For the text-containing cell, return its midpoint in (X, Y) coordinate format. 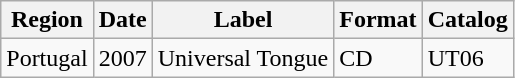
Region (47, 20)
Universal Tongue (243, 58)
2007 (122, 58)
Catalog (468, 20)
Portugal (47, 58)
Date (122, 20)
Format (378, 20)
CD (378, 58)
Label (243, 20)
UT06 (468, 58)
